Locate the cell with the specified text and output its (x, y) center coordinate. 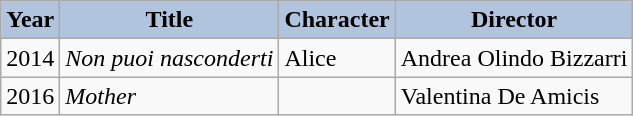
2016 (30, 96)
2014 (30, 58)
Alice (337, 58)
Non puoi nasconderti (170, 58)
Director (514, 20)
Character (337, 20)
Mother (170, 96)
Year (30, 20)
Valentina De Amicis (514, 96)
Andrea Olindo Bizzarri (514, 58)
Title (170, 20)
